Identify which cell holds the provided text, then report its [x, y] central coordinate. 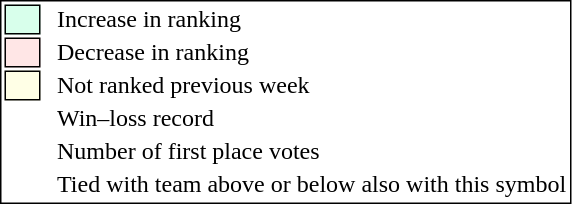
Decrease in ranking [312, 53]
Win–loss record [312, 119]
Number of first place votes [312, 151]
Tied with team above or below also with this symbol [312, 185]
Not ranked previous week [312, 85]
Increase in ranking [312, 19]
